Capture the cell that displays the provided text and extract its [X, Y] central coordinate. 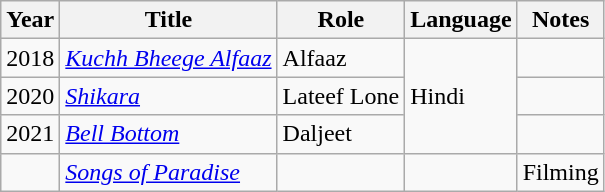
Lateef Lone [341, 96]
Role [341, 20]
Songs of Paradise [168, 172]
Daljeet [341, 134]
Title [168, 20]
2018 [30, 58]
Filming [560, 172]
Hindi [461, 96]
Year [30, 20]
2021 [30, 134]
Bell Bottom [168, 134]
Notes [560, 20]
Shikara [168, 96]
Language [461, 20]
Alfaaz [341, 58]
Kuchh Bheege Alfaaz [168, 58]
2020 [30, 96]
